Capture the cell that displays the provided text and extract its (x, y) central coordinate. 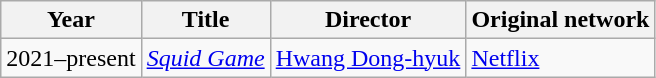
Year (71, 20)
Original network (560, 20)
Hwang Dong-hyuk (368, 58)
Squid Game (206, 58)
Netflix (560, 58)
Director (368, 20)
Title (206, 20)
2021–present (71, 58)
